Capture the cell that displays the provided text and extract its [X, Y] central coordinate. 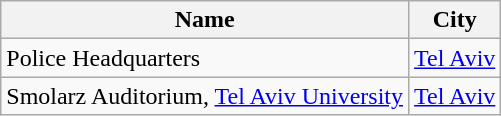
Police Headquarters [205, 58]
Smolarz Auditorium, Tel Aviv University [205, 96]
Name [205, 20]
City [455, 20]
